Search for the cell housing the specified text and yield its [X, Y] center coordinate. 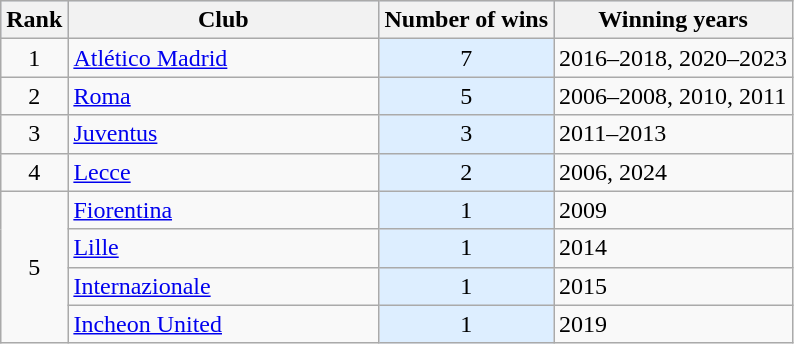
2019 [674, 324]
Incheon United [224, 324]
2014 [674, 248]
Internazionale [224, 286]
Club [224, 20]
2009 [674, 210]
4 [34, 172]
Fiorentina [224, 210]
2011–2013 [674, 134]
2006, 2024 [674, 172]
2015 [674, 286]
Lecce [224, 172]
Rank [34, 20]
Number of wins [466, 20]
Atlético Madrid [224, 58]
Winning years [674, 20]
2006–2008, 2010, 2011 [674, 96]
7 [466, 58]
Roma [224, 96]
2016–2018, 2020–2023 [674, 58]
Juventus [224, 134]
Lille [224, 248]
